Identify which cell holds the provided text, then report its (X, Y) central coordinate. 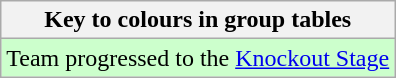
Team progressed to the Knockout Stage (198, 58)
Key to colours in group tables (198, 20)
